Detect which cell encompasses the target text, then output its [X, Y] center coordinate. 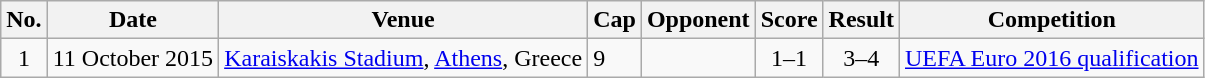
9 [615, 58]
Venue [404, 20]
Date [132, 20]
UEFA Euro 2016 qualification [1052, 58]
1 [24, 58]
Score [789, 20]
Opponent [698, 20]
Competition [1052, 20]
Cap [615, 20]
11 October 2015 [132, 58]
Karaiskakis Stadium, Athens, Greece [404, 58]
1–1 [789, 58]
3–4 [861, 58]
No. [24, 20]
Result [861, 20]
